Capture the cell that displays the provided text and extract its (x, y) central coordinate. 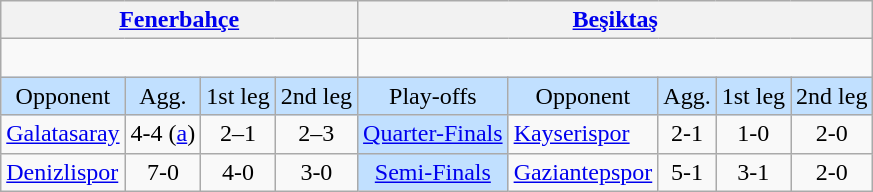
7-0 (163, 172)
3-1 (753, 172)
Denizlispor (63, 172)
1-0 (753, 134)
Fenerbahçe (180, 20)
5-1 (687, 172)
Play-offs (434, 96)
3-0 (316, 172)
4-4 (a) (163, 134)
2–1 (238, 134)
Kayserispor (583, 134)
4-0 (238, 172)
Quarter-Finals (434, 134)
Galatasaray (63, 134)
Gaziantepspor (583, 172)
2-1 (687, 134)
2–3 (316, 134)
Semi-Finals (434, 172)
Beşiktaş (616, 20)
